Return the [X, Y] coordinate for the center point of the cell that contains the specified text.  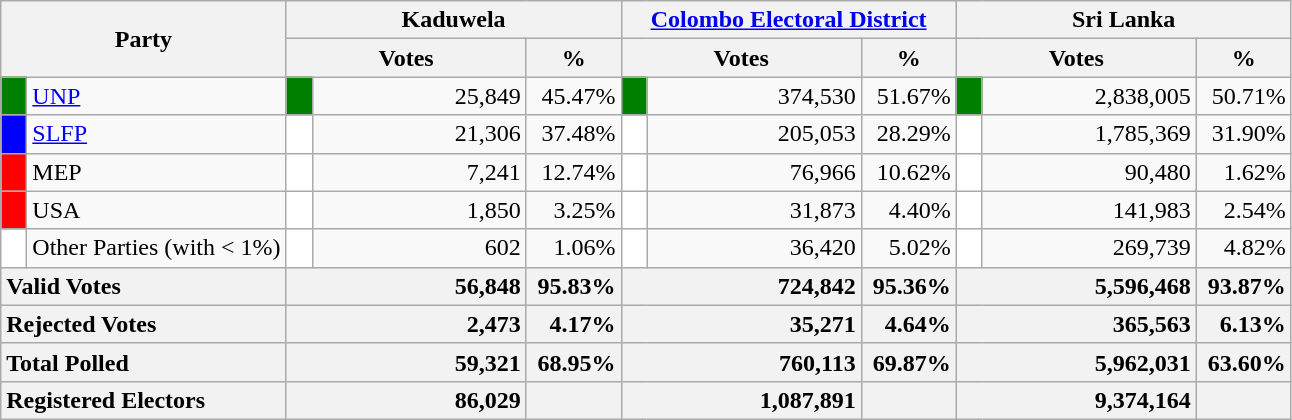
2,838,005 [1089, 96]
141,983 [1089, 210]
4.17% [574, 324]
37.48% [574, 134]
5.02% [908, 248]
USA [156, 210]
93.87% [1244, 286]
269,739 [1089, 248]
51.67% [908, 96]
31.90% [1244, 134]
1.62% [1244, 172]
760,113 [741, 362]
12.74% [574, 172]
Valid Votes [144, 286]
Rejected Votes [144, 324]
2.54% [1244, 210]
5,962,031 [1076, 362]
3.25% [574, 210]
MEP [156, 172]
374,530 [754, 96]
68.95% [574, 362]
86,029 [406, 400]
95.83% [574, 286]
56,848 [406, 286]
35,271 [741, 324]
1,785,369 [1089, 134]
6.13% [1244, 324]
2,473 [406, 324]
59,321 [406, 362]
69.87% [908, 362]
Party [144, 39]
5,596,468 [1076, 286]
21,306 [419, 134]
1,850 [419, 210]
Kaduwela [454, 20]
31,873 [754, 210]
724,842 [741, 286]
25,849 [419, 96]
28.29% [908, 134]
76,966 [754, 172]
50.71% [1244, 96]
9,374,164 [1076, 400]
90,480 [1089, 172]
1,087,891 [741, 400]
45.47% [574, 96]
10.62% [908, 172]
602 [419, 248]
365,563 [1076, 324]
4.82% [1244, 248]
UNP [156, 96]
Sri Lanka [1124, 20]
205,053 [754, 134]
95.36% [908, 286]
7,241 [419, 172]
SLFP [156, 134]
4.40% [908, 210]
Total Polled [144, 362]
4.64% [908, 324]
1.06% [574, 248]
63.60% [1244, 362]
Colombo Electoral District [788, 20]
Other Parties (with < 1%) [156, 248]
36,420 [754, 248]
Registered Electors [144, 400]
